Search for the cell housing the specified text and yield its (X, Y) center coordinate. 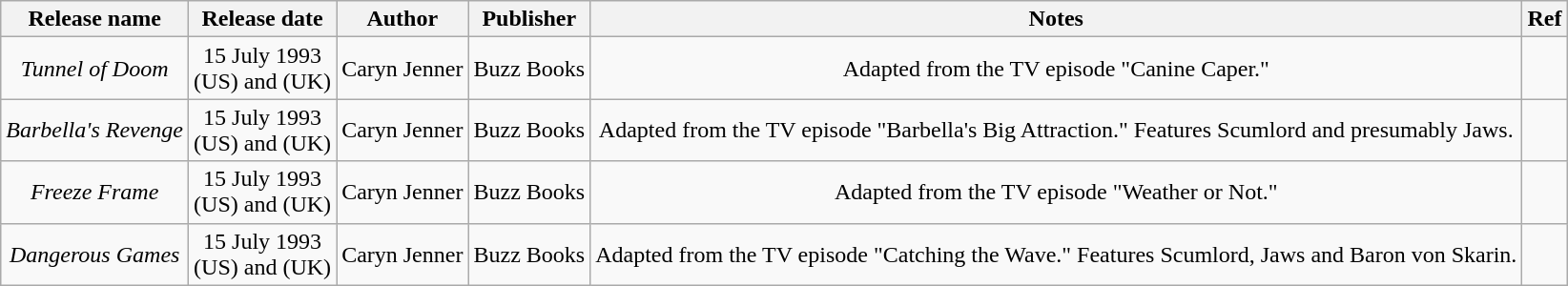
Freeze Frame (95, 193)
15 July 1993(US) and (UK) (263, 193)
Adapted from the TV episode "Weather or Not." (1057, 193)
Adapted from the TV episode "Catching the Wave." Features Scumlord, Jaws and Baron von Skarin. (1057, 254)
Notes (1057, 19)
Adapted from the TV episode "Barbella's Big Attraction." Features Scumlord and presumably Jaws. (1057, 130)
Tunnel of Doom (95, 69)
Adapted from the TV episode "Canine Caper." (1057, 69)
Ref (1545, 19)
Dangerous Games (95, 254)
Release name (95, 19)
Publisher (529, 19)
Release date (263, 19)
Author (402, 19)
Barbella's Revenge (95, 130)
